Search for the cell housing the specified text and yield its (x, y) center coordinate. 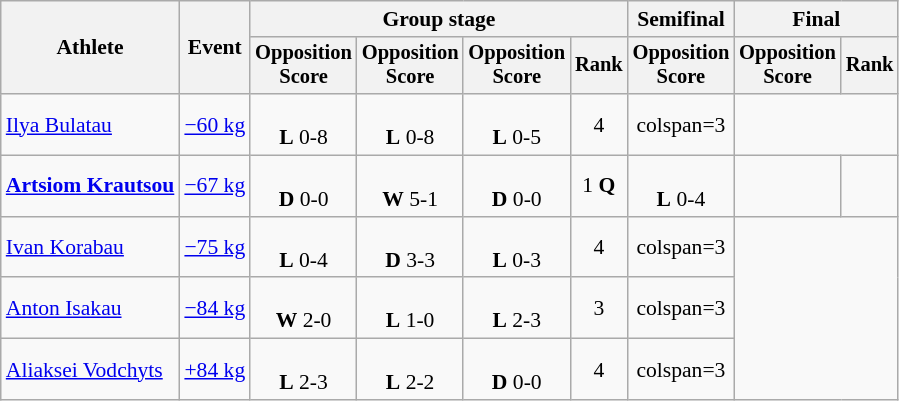
Artsiom Krautsou (90, 186)
Anton Isakau (90, 308)
L 2-2 (410, 370)
−75 kg (214, 248)
Athlete (90, 48)
W 2-0 (304, 308)
L 0-3 (516, 248)
W 5-1 (410, 186)
+84 kg (214, 370)
Semifinal (682, 19)
−60 kg (214, 124)
Aliaksei Vodchyts (90, 370)
Event (214, 48)
Group stage (438, 19)
Ivan Korabau (90, 248)
Ilya Bulatau (90, 124)
L 0-5 (516, 124)
L 1-0 (410, 308)
D 3-3 (410, 248)
3 (599, 308)
−84 kg (214, 308)
−67 kg (214, 186)
Final (816, 19)
1 Q (599, 186)
